Capture the cell that displays the provided text and extract its (x, y) central coordinate. 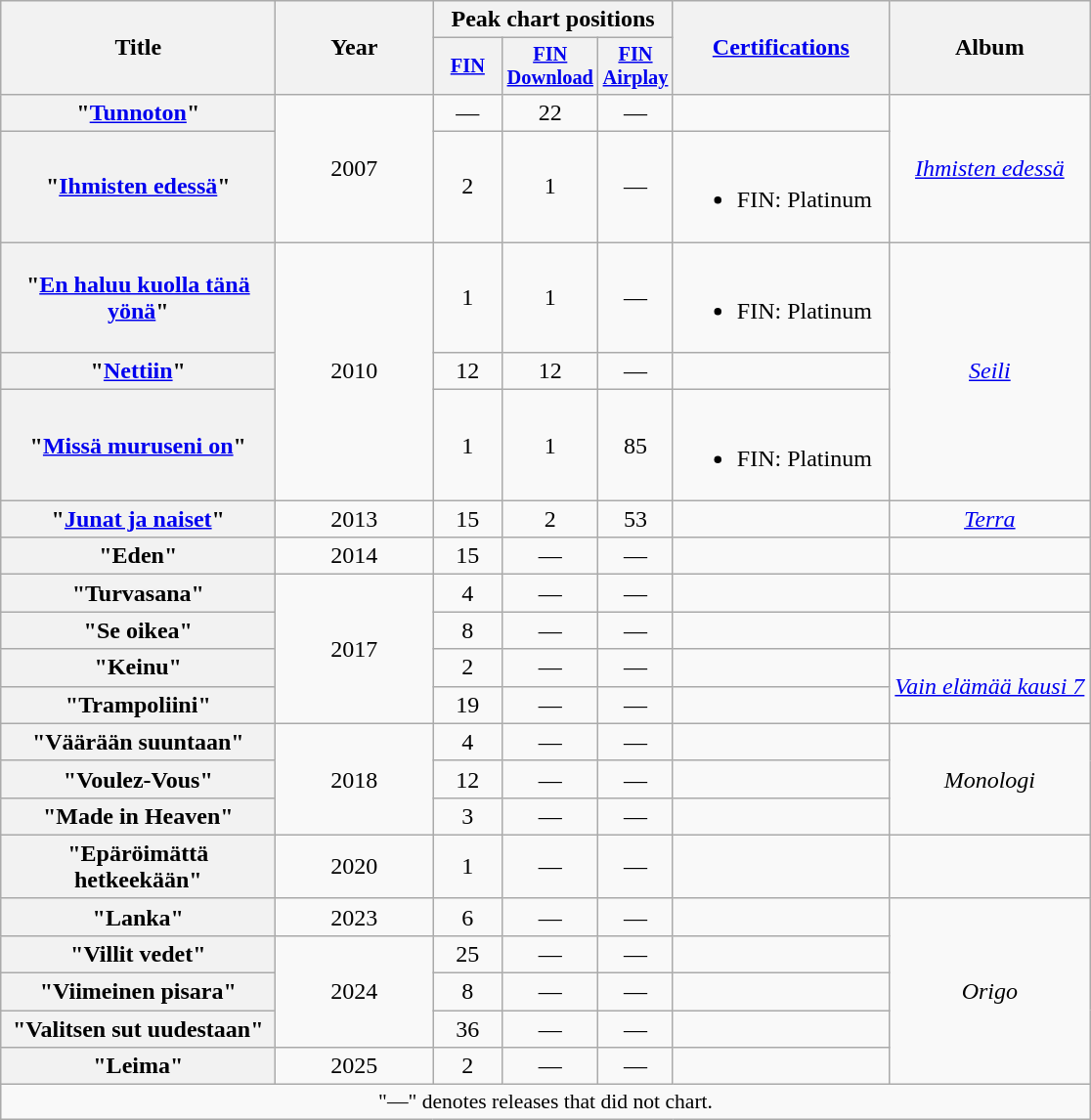
"Junat ja naiset" (139, 519)
Year (354, 48)
FINAirplay (635, 66)
"Missä muruseni on" (139, 446)
2025 (354, 1066)
"Villit vedet" (139, 954)
"Lanka" (139, 917)
2017 (354, 649)
Monologi (989, 779)
Ihmisten edessä (989, 168)
Terra (989, 519)
53 (635, 519)
"Eden" (139, 556)
"En haluu kuolla tänä yönä" (139, 297)
Seili (989, 371)
"Leima" (139, 1066)
"Nettiin" (139, 371)
"Se oikea" (139, 630)
2018 (354, 779)
2023 (354, 917)
3 (467, 816)
2020 (354, 866)
"Epäröimättä hetkeekään" (139, 866)
2007 (354, 168)
"Valitsen sut uudestaan" (139, 1029)
FIN (467, 66)
19 (467, 705)
2014 (354, 556)
2024 (354, 991)
"Viimeinen pisara" (139, 992)
"Keinu" (139, 668)
FINDownload (550, 66)
2010 (354, 371)
"Ihmisten edessä" (139, 188)
6 (467, 917)
Album (989, 48)
"Made in Heaven" (139, 816)
"Tunnoton" (139, 112)
36 (467, 1029)
2013 (354, 519)
"Trampoliini" (139, 705)
"Väärään suuntaan" (139, 742)
85 (635, 446)
Vain elämää kausi 7 (989, 686)
25 (467, 954)
"Voulez-Vous" (139, 779)
Certifications (780, 48)
22 (550, 112)
"—" denotes releases that did not chart. (545, 1102)
Peak chart positions (553, 20)
Title (139, 48)
Origo (989, 991)
"Turvasana" (139, 593)
